Provide the (X, Y) coordinate of the cell's center where the given text is located.  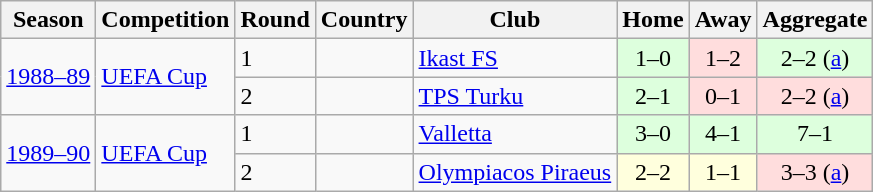
1–2 (723, 58)
Home (653, 20)
Country (364, 20)
2–2 (653, 172)
Club (515, 20)
1–0 (653, 58)
0–1 (723, 96)
Olympiacos Piraeus (515, 172)
Season (48, 20)
Away (723, 20)
4–1 (723, 134)
1–1 (723, 172)
3–0 (653, 134)
7–1 (815, 134)
3–3 (a) (815, 172)
1988–89 (48, 77)
Aggregate (815, 20)
Round (275, 20)
1989–90 (48, 153)
Valletta (515, 134)
TPS Turku (515, 96)
Competition (166, 20)
2–1 (653, 96)
Ikast FS (515, 58)
